Determine the [x, y] coordinate at the center of the cell enclosing the given text.  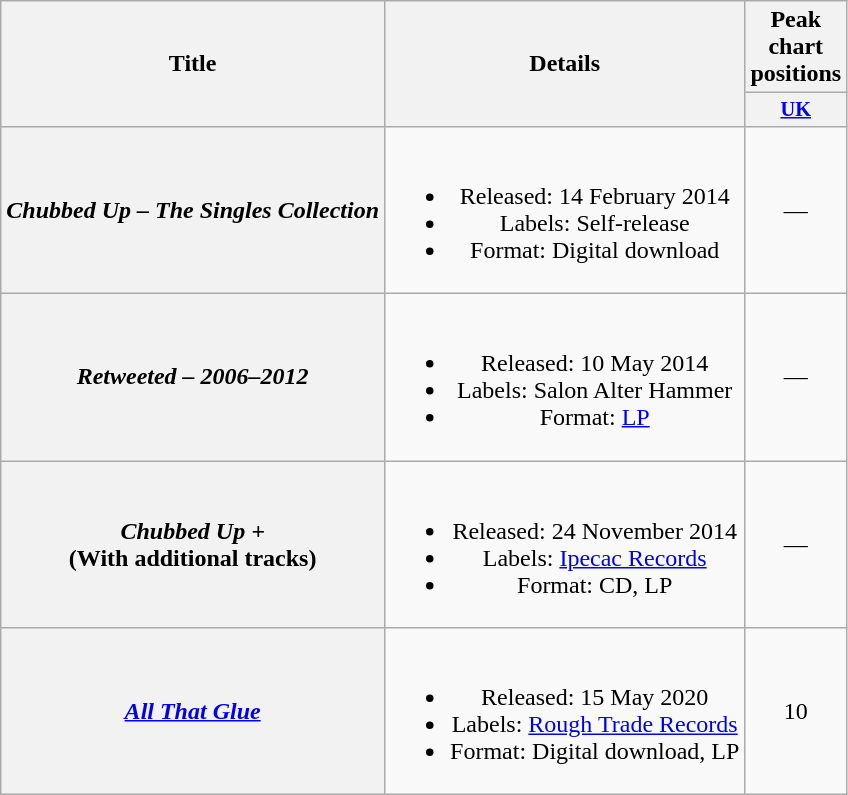
Chubbed Up +(With additional tracks) [193, 544]
Released: 24 November 2014Labels: Ipecac RecordsFormat: CD, LP [565, 544]
Title [193, 64]
10 [796, 712]
Peak chart positions [796, 47]
All That Glue [193, 712]
Chubbed Up – The Singles Collection [193, 210]
Released: 15 May 2020Labels: Rough Trade RecordsFormat: Digital download, LP [565, 712]
Details [565, 64]
Released: 10 May 2014Labels: Salon Alter HammerFormat: LP [565, 378]
Retweeted – 2006–2012 [193, 378]
Released: 14 February 2014Labels: Self-releaseFormat: Digital download [565, 210]
UK [796, 110]
